For the text-containing cell, return its midpoint in (x, y) coordinate format. 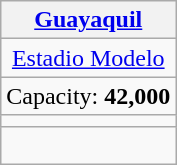
Guayaquil (88, 20)
Estadio Modelo (88, 58)
Capacity: 42,000 (88, 96)
